Find where the given text appears and provide that cell's center as (X, Y) coordinate. 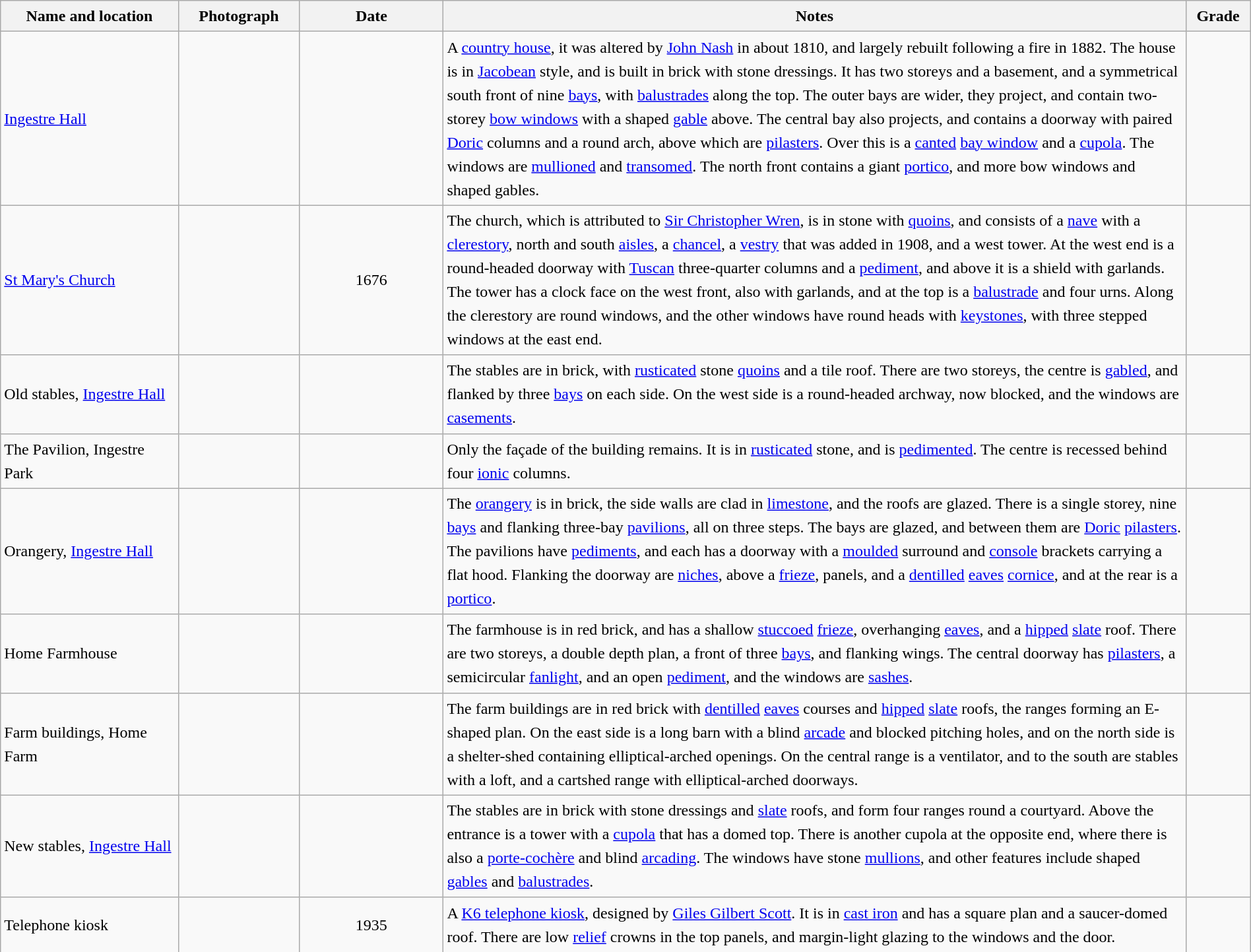
Grade (1218, 16)
Home Farmhouse (90, 653)
Only the façade of the building remains. It is in rusticated stone, and is pedimented. The centre is recessed behind four ionic columns. (814, 460)
Ingestre Hall (90, 119)
St Mary's Church (90, 280)
The Pavilion, Ingestre Park (90, 460)
Old stables, Ingestre Hall (90, 395)
Orangery, Ingestre Hall (90, 552)
Photograph (239, 16)
1935 (371, 925)
Telephone kiosk (90, 925)
Name and location (90, 16)
Date (371, 16)
1676 (371, 280)
Notes (814, 16)
New stables, Ingestre Hall (90, 846)
Farm buildings, Home Farm (90, 744)
